Search for the cell housing the specified text and yield its (x, y) center coordinate. 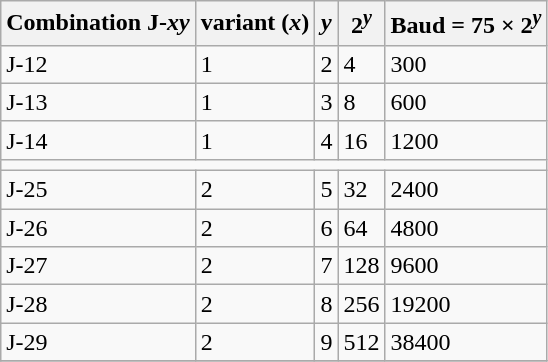
2400 (466, 190)
2y (362, 24)
J-27 (98, 266)
9600 (466, 266)
19200 (466, 304)
4800 (466, 228)
J-13 (98, 102)
16 (362, 140)
6 (326, 228)
512 (362, 342)
J-26 (98, 228)
J-12 (98, 64)
Combination J-xy (98, 24)
3 (326, 102)
J-29 (98, 342)
256 (362, 304)
J-14 (98, 140)
300 (466, 64)
32 (362, 190)
1200 (466, 140)
J-28 (98, 304)
J-25 (98, 190)
600 (466, 102)
5 (326, 190)
9 (326, 342)
64 (362, 228)
Baud = 75 × 2y (466, 24)
y (326, 24)
128 (362, 266)
7 (326, 266)
38400 (466, 342)
variant (x) (255, 24)
